From the cell containing the given text, extract its center point as [X, Y] coordinate. 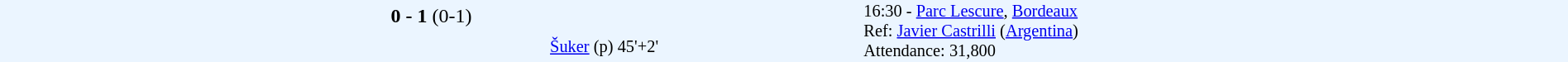
16:30 - Parc Lescure, BordeauxRef: Javier Castrilli (Argentina)Attendance: 31,800 [1216, 31]
Šuker (p) 45'+2' [706, 47]
0 - 1 (0-1) [431, 17]
